For the text-containing cell, return its midpoint in [X, Y] coordinate format. 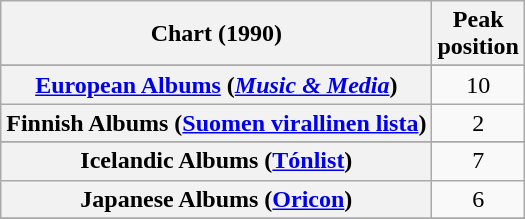
Chart (1990) [216, 34]
6 [478, 199]
Finnish Albums (Suomen virallinen lista) [216, 123]
Peakposition [478, 34]
Icelandic Albums (Tónlist) [216, 161]
Japanese Albums (Oricon) [216, 199]
2 [478, 123]
10 [478, 85]
7 [478, 161]
European Albums (Music & Media) [216, 85]
